Return the (X, Y) coordinate for the center point of the cell that contains the specified text.  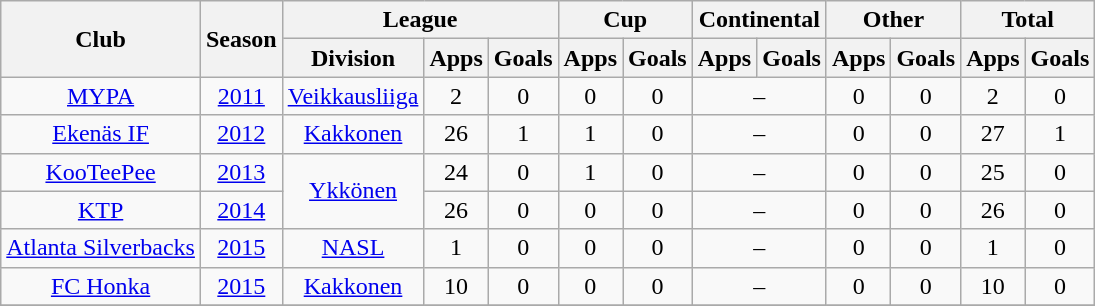
2012 (241, 134)
MYPA (101, 96)
Total (1028, 20)
27 (993, 134)
KooTeePee (101, 172)
24 (456, 172)
Atlanta Silverbacks (101, 248)
2013 (241, 172)
KTP (101, 210)
League (420, 20)
2014 (241, 210)
Division (353, 58)
25 (993, 172)
FC Honka (101, 286)
Other (893, 20)
Cup (625, 20)
Ykkönen (353, 191)
2011 (241, 96)
Season (241, 39)
Veikkausliiga (353, 96)
Club (101, 39)
NASL (353, 248)
Continental (759, 20)
Ekenäs IF (101, 134)
